Scan for the cell matching the given text and deliver its (x, y) coordinate at center. 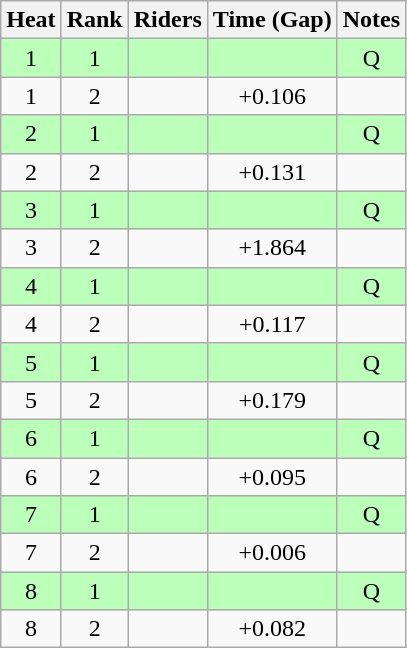
Rank (94, 20)
+0.131 (272, 172)
Riders (168, 20)
+0.179 (272, 400)
Time (Gap) (272, 20)
+0.095 (272, 477)
+0.006 (272, 553)
+0.082 (272, 629)
+0.117 (272, 324)
+0.106 (272, 96)
Notes (371, 20)
Heat (31, 20)
+1.864 (272, 248)
